Return the [x, y] coordinate for the center point of the cell that contains the specified text.  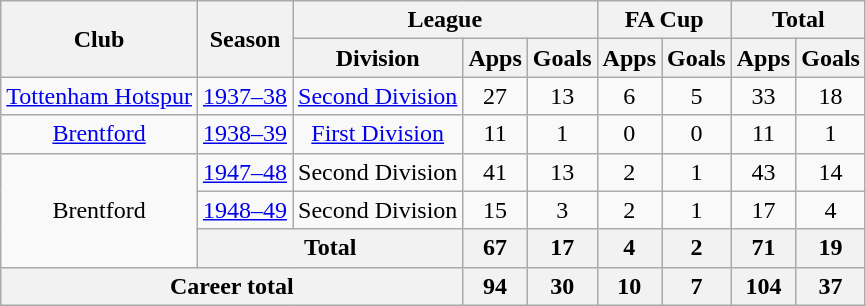
18 [831, 96]
71 [763, 248]
94 [495, 286]
Tottenham Hotspur [100, 96]
1937–38 [244, 96]
19 [831, 248]
27 [495, 96]
43 [763, 172]
7 [697, 286]
67 [495, 248]
FA Cup [664, 20]
1948–49 [244, 210]
Division [377, 58]
15 [495, 210]
5 [697, 96]
Career total [232, 286]
37 [831, 286]
1947–48 [244, 172]
41 [495, 172]
3 [562, 210]
1938–39 [244, 134]
Season [244, 39]
30 [562, 286]
6 [629, 96]
First Division [377, 134]
League [444, 20]
104 [763, 286]
33 [763, 96]
Club [100, 39]
10 [629, 286]
14 [831, 172]
